Return the (x, y) coordinate for the center point of the cell that contains the specified text.  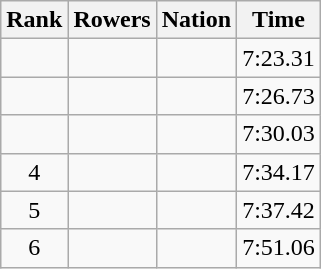
Nation (196, 20)
4 (34, 172)
7:30.03 (279, 134)
6 (34, 248)
Time (279, 20)
7:51.06 (279, 248)
5 (34, 210)
7:37.42 (279, 210)
Rank (34, 20)
7:26.73 (279, 96)
7:34.17 (279, 172)
Rowers (112, 20)
7:23.31 (279, 58)
